Detect which cell encompasses the target text, then output its [X, Y] center coordinate. 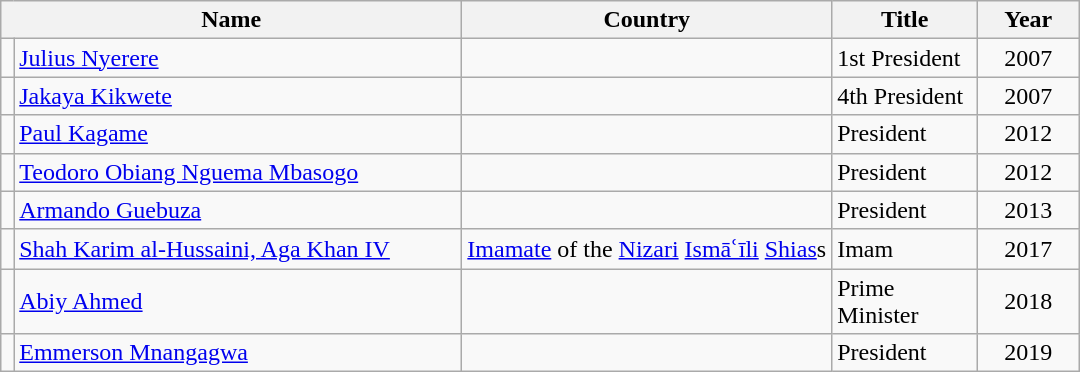
Imam [905, 249]
Country [647, 20]
Title [905, 20]
2017 [1028, 249]
1st President [905, 58]
Armando Guebuza [238, 210]
Year [1028, 20]
2013 [1028, 210]
Emmerson Mnangagwa [238, 353]
Name [232, 20]
Jakaya Kikwete [238, 96]
Prime Minister [905, 302]
Imamate of the Nizari Ismāʿīli Shiass [647, 249]
Shah Karim al-Hussaini, Aga Khan IV [238, 249]
Teodoro Obiang Nguema Mbasogo [238, 172]
2019 [1028, 353]
Abiy Ahmed [238, 302]
4th President [905, 96]
2018 [1028, 302]
Julius Nyerere [238, 58]
Paul Kagame [238, 134]
